Return [x, y] of the center of cell containing provided text 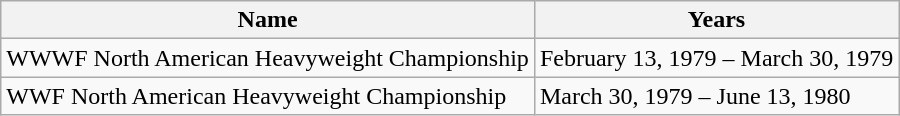
WWWF North American Heavyweight Championship [268, 58]
February 13, 1979 – March 30, 1979 [716, 58]
March 30, 1979 – June 13, 1980 [716, 96]
Years [716, 20]
WWF North American Heavyweight Championship [268, 96]
Name [268, 20]
